Output the [X, Y] coordinate of the center of the cell containing the given text.  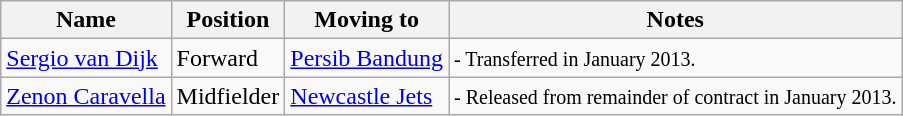
Moving to [367, 20]
Sergio van Dijk [86, 58]
Forward [228, 58]
- Transferred in January 2013. [675, 58]
Zenon Caravella [86, 96]
- Released from remainder of contract in January 2013. [675, 96]
Name [86, 20]
Persib Bandung [367, 58]
Notes [675, 20]
Midfielder [228, 96]
Position [228, 20]
Newcastle Jets [367, 96]
